Search for the cell housing the specified text and yield its (x, y) center coordinate. 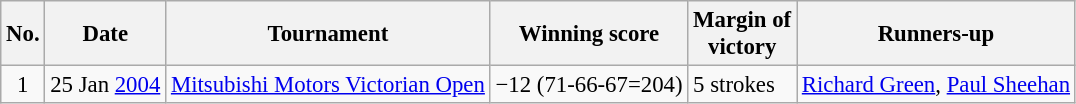
Runners-up (936, 34)
1 (23, 85)
Margin ofvictory (742, 34)
−12 (71-66-67=204) (589, 85)
No. (23, 34)
25 Jan 2004 (106, 85)
Mitsubishi Motors Victorian Open (328, 85)
Winning score (589, 34)
Tournament (328, 34)
5 strokes (742, 85)
Date (106, 34)
Richard Green, Paul Sheehan (936, 85)
